From the cell containing the given text, extract its center point as [X, Y] coordinate. 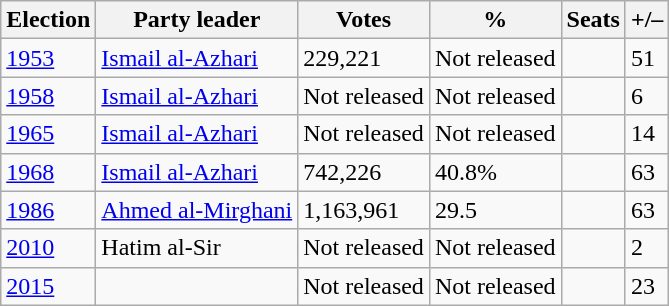
% [495, 20]
6 [646, 96]
742,226 [364, 172]
+/– [646, 20]
2015 [48, 286]
51 [646, 58]
14 [646, 134]
29.5 [495, 210]
1953 [48, 58]
1,163,961 [364, 210]
Ahmed al-Mirghani [197, 210]
23 [646, 286]
Party leader [197, 20]
1968 [48, 172]
40.8% [495, 172]
229,221 [364, 58]
1958 [48, 96]
2 [646, 248]
Election [48, 20]
1965 [48, 134]
2010 [48, 248]
Seats [593, 20]
Votes [364, 20]
1986 [48, 210]
Hatim al-Sir [197, 248]
